Return the [X, Y] coordinate for the center point of the cell that contains the specified text.  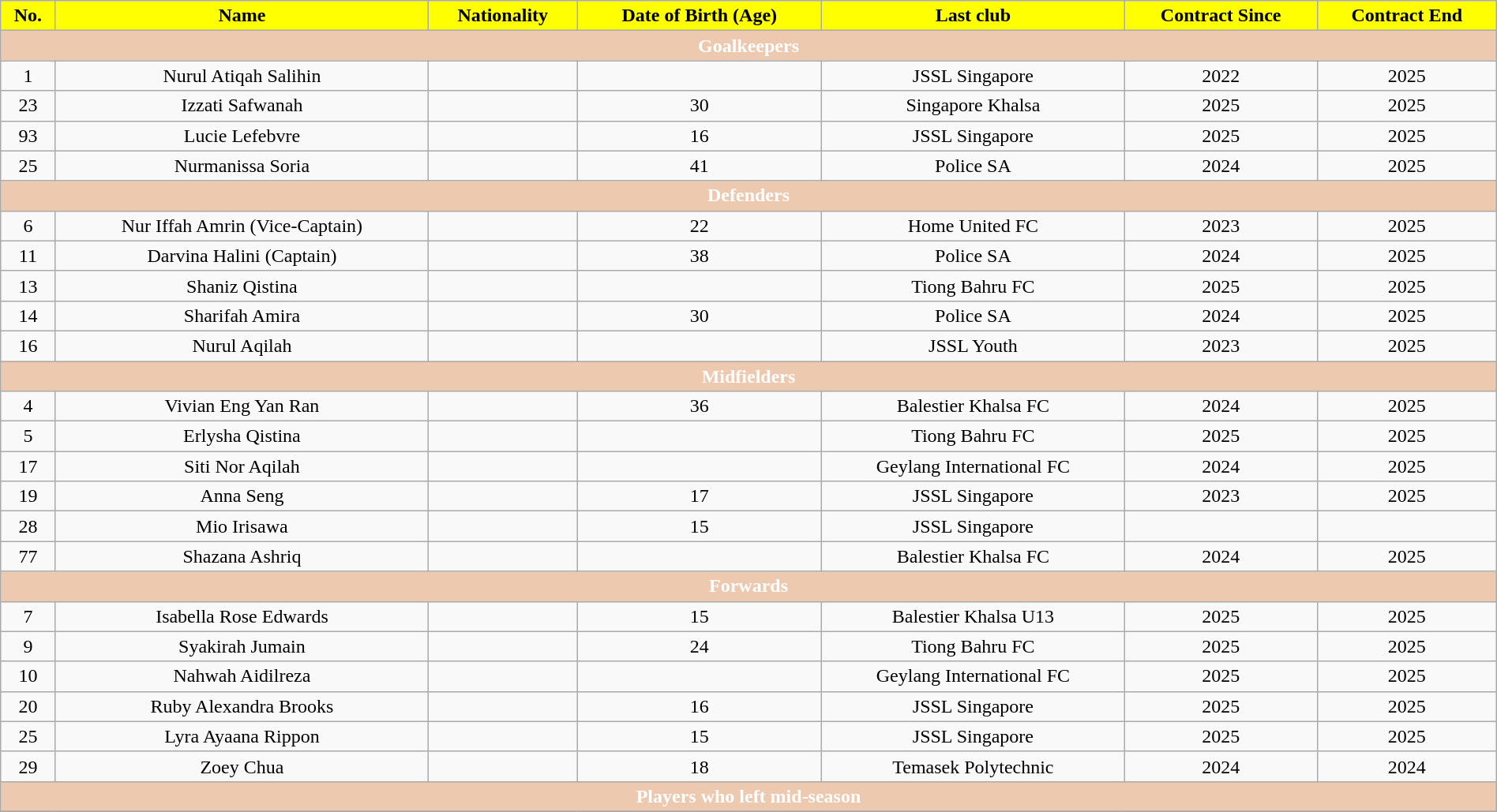
18 [700, 766]
Last club [973, 16]
Shaniz Qistina [242, 286]
Contract End [1407, 16]
11 [28, 256]
29 [28, 766]
36 [700, 406]
Siti Nor Aqilah [242, 466]
Nurul Aqilah [242, 346]
Players who left mid-season [748, 796]
Anna Seng [242, 496]
Goalkeepers [748, 46]
Temasek Polytechnic [973, 766]
24 [700, 646]
Erlysha Qistina [242, 436]
Zoey Chua [242, 766]
JSSL Youth [973, 346]
Date of Birth (Age) [700, 16]
Nur Iffah Amrin (Vice-Captain) [242, 226]
14 [28, 316]
No. [28, 16]
Nationality [503, 16]
Home United FC [973, 226]
Izzati Safwanah [242, 106]
Balestier Khalsa U13 [973, 616]
Lyra Ayaana Rippon [242, 736]
10 [28, 676]
Singapore Khalsa [973, 106]
1 [28, 76]
5 [28, 436]
41 [700, 166]
4 [28, 406]
9 [28, 646]
Midfielders [748, 376]
Name [242, 16]
38 [700, 256]
77 [28, 556]
Shazana Ashriq [242, 556]
Vivian Eng Yan Ran [242, 406]
20 [28, 706]
2022 [1221, 76]
Lucie Lefebvre [242, 136]
Forwards [748, 586]
6 [28, 226]
13 [28, 286]
Darvina Halini (Captain) [242, 256]
7 [28, 616]
23 [28, 106]
Sharifah Amira [242, 316]
Nurmanissa Soria [242, 166]
Mio Irisawa [242, 526]
Nurul Atiqah Salihin [242, 76]
93 [28, 136]
Ruby Alexandra Brooks [242, 706]
Isabella Rose Edwards [242, 616]
Nahwah Aidilreza [242, 676]
19 [28, 496]
22 [700, 226]
Syakirah Jumain [242, 646]
Defenders [748, 196]
28 [28, 526]
Contract Since [1221, 16]
